Extract the [x, y] coordinate from the center of the cell holding the provided text.  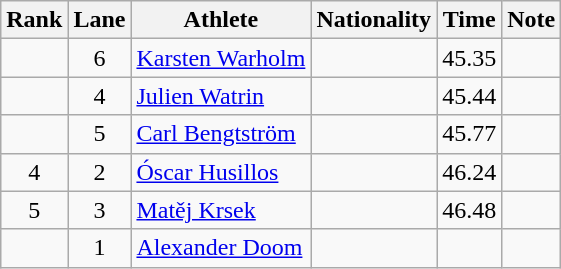
Lane [100, 20]
Julien Watrin [221, 96]
Athlete [221, 20]
45.44 [470, 96]
3 [100, 210]
46.24 [470, 172]
Note [532, 20]
2 [100, 172]
Carl Bengtström [221, 134]
Karsten Warholm [221, 58]
Óscar Husillos [221, 172]
1 [100, 248]
Nationality [374, 20]
Matěj Krsek [221, 210]
6 [100, 58]
45.35 [470, 58]
Alexander Doom [221, 248]
45.77 [470, 134]
Time [470, 20]
46.48 [470, 210]
Rank [34, 20]
